Scan for the cell matching the given text and deliver its [X, Y] coordinate at center. 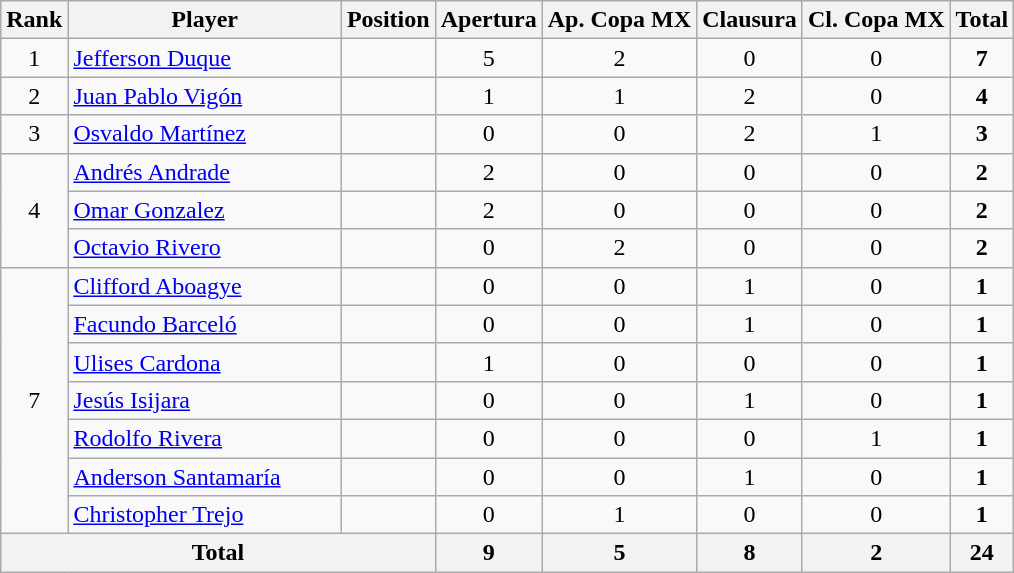
Rank [34, 20]
Cl. Copa MX [876, 20]
24 [982, 553]
Ap. Copa MX [619, 20]
Osvaldo Martínez [205, 134]
Clifford Aboagye [205, 286]
Jesús Isijara [205, 400]
Juan Pablo Vigón [205, 96]
Ulises Cardona [205, 362]
9 [488, 553]
Rodolfo Rivera [205, 438]
Clausura [750, 20]
Anderson Santamaría [205, 477]
8 [750, 553]
Jefferson Duque [205, 58]
Octavio Rivero [205, 248]
Andrés Andrade [205, 172]
Position [388, 20]
Apertura [488, 20]
Player [205, 20]
Christopher Trejo [205, 515]
Omar Gonzalez [205, 210]
Facundo Barceló [205, 324]
